Search for the cell housing the specified text and yield its [X, Y] center coordinate. 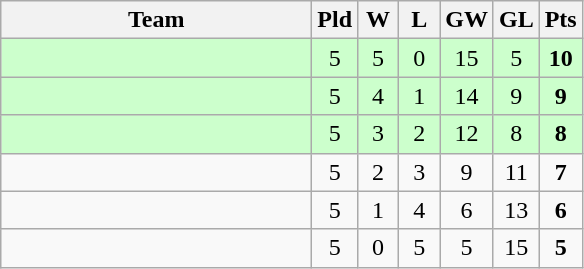
11 [516, 172]
12 [467, 134]
Pts [560, 20]
13 [516, 210]
GW [467, 20]
14 [467, 96]
Team [156, 20]
GL [516, 20]
Pld [335, 20]
7 [560, 172]
W [378, 20]
10 [560, 58]
L [420, 20]
